Detect which cell encompasses the target text, then output its (X, Y) center coordinate. 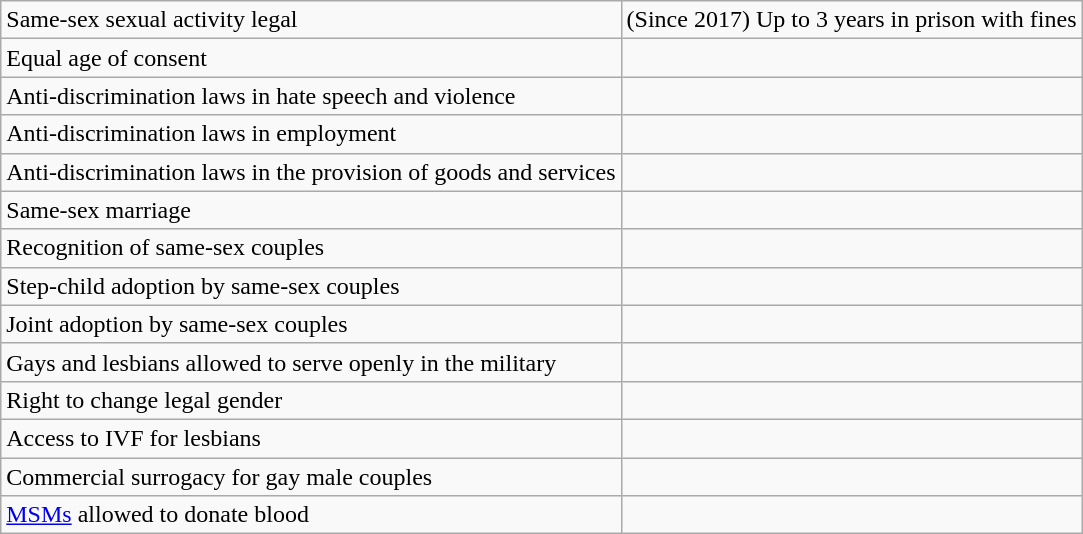
MSMs allowed to donate blood (311, 515)
Gays and lesbians allowed to serve openly in the military (311, 362)
Right to change legal gender (311, 400)
Access to IVF for lesbians (311, 438)
Anti-discrimination laws in employment (311, 134)
Equal age of consent (311, 58)
(Since 2017) Up to 3 years in prison with fines (852, 20)
Step-child adoption by same-sex couples (311, 286)
Same-sex sexual activity legal (311, 20)
Commercial surrogacy for gay male couples (311, 477)
Anti-discrimination laws in hate speech and violence (311, 96)
Recognition of same-sex couples (311, 248)
Same-sex marriage (311, 210)
Joint adoption by same-sex couples (311, 324)
Anti-discrimination laws in the provision of goods and services (311, 172)
